Return (X, Y) of the center of cell containing provided text 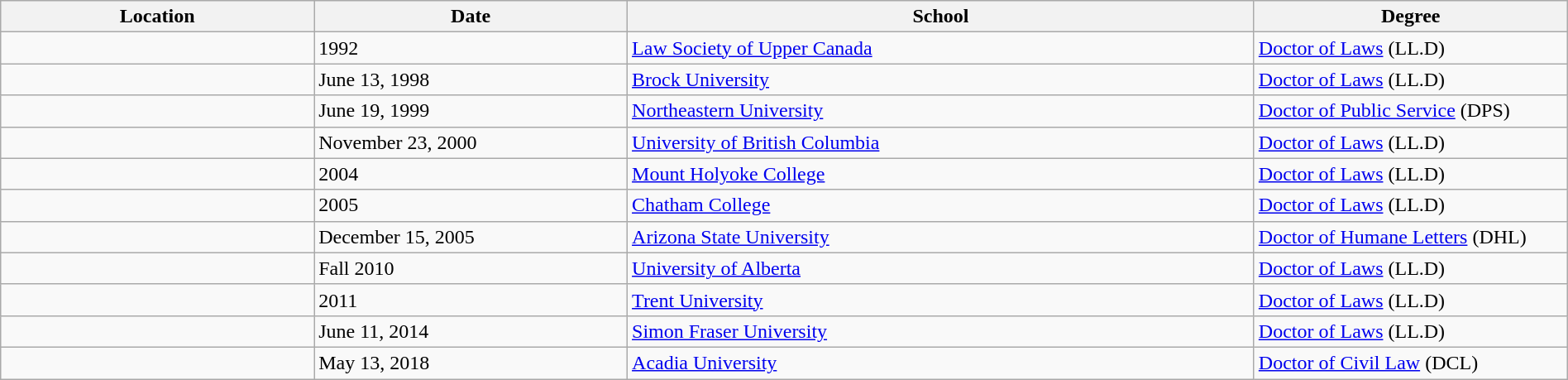
Law Society of Upper Canada (941, 48)
May 13, 2018 (471, 363)
Northeastern University (941, 111)
2005 (471, 205)
June 13, 1998 (471, 79)
November 23, 2000 (471, 142)
1992 (471, 48)
Trent University (941, 300)
Doctor of Civil Law (DCL) (1411, 363)
Simon Fraser University (941, 331)
Location (157, 17)
Doctor of Public Service (DPS) (1411, 111)
Arizona State University (941, 237)
2004 (471, 174)
Date (471, 17)
June 19, 1999 (471, 111)
December 15, 2005 (471, 237)
2011 (471, 300)
Fall 2010 (471, 268)
University of Alberta (941, 268)
June 11, 2014 (471, 331)
Acadia University (941, 363)
Degree (1411, 17)
Doctor of Humane Letters (DHL) (1411, 237)
Mount Holyoke College (941, 174)
University of British Columbia (941, 142)
Brock University (941, 79)
School (941, 17)
Chatham College (941, 205)
